Identify which cell holds the provided text, then report its [X, Y] central coordinate. 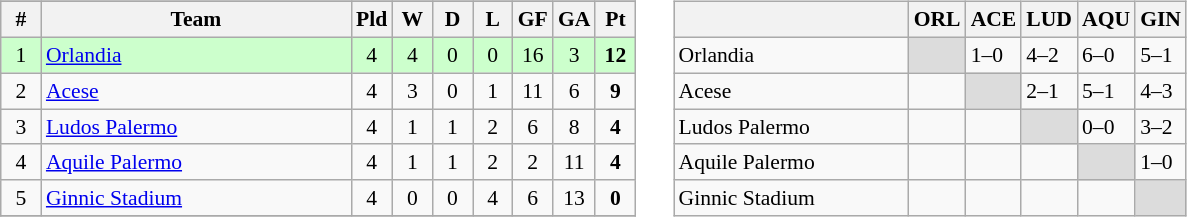
16 [533, 55]
GF [533, 20]
6–0 [1106, 55]
3–2 [1160, 127]
LUD [1049, 20]
8 [574, 127]
2–1 [1049, 91]
D [452, 20]
Pld [372, 20]
GA [574, 20]
Pt [615, 20]
ACE [994, 20]
5 [21, 198]
4–3 [1160, 91]
ORL [938, 20]
# [21, 20]
0–0 [1106, 127]
AQU [1106, 20]
13 [574, 198]
W [412, 20]
Team [196, 20]
L [493, 20]
GIN [1160, 20]
9 [615, 91]
12 [615, 55]
4–2 [1049, 55]
